Provide the (X, Y) coordinate of the cell's center where the given text is located.  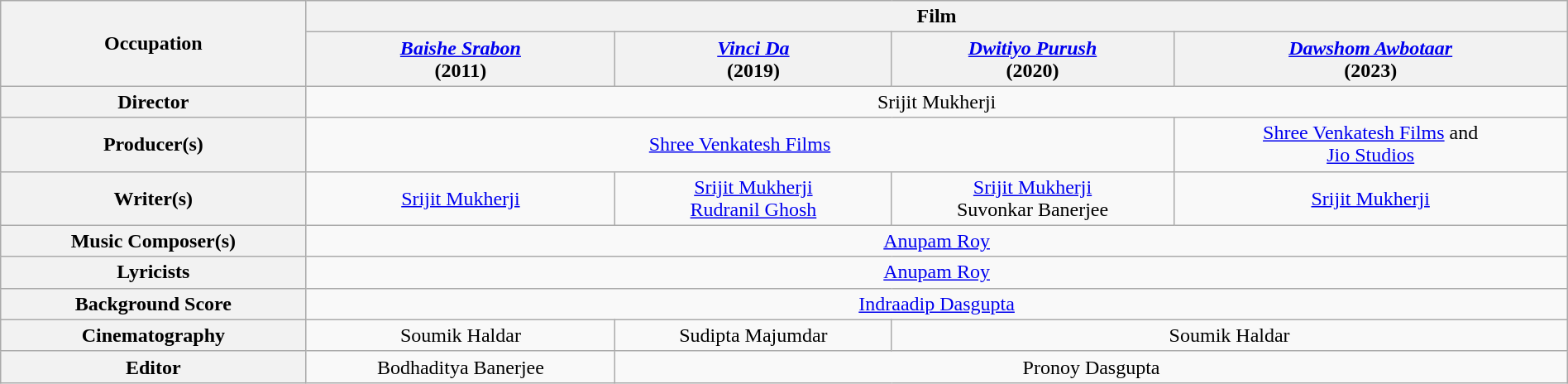
Sudipta Majumdar (753, 335)
Dawshom Awbotaar(2023) (1370, 60)
Film (936, 17)
Producer(s) (154, 144)
Srijit Mukherji Rudranil Ghosh (753, 199)
Writer(s) (154, 199)
Shree Venkatesh Films and Jio Studios (1370, 144)
Cinematography (154, 335)
Pronoy Dasgupta (1092, 367)
Director (154, 102)
Background Score (154, 304)
Music Composer(s) (154, 241)
Srijit Mukherji Suvonkar Banerjee (1032, 199)
Dwitiyo Purush(2020) (1032, 60)
Lyricists (154, 272)
Indraadip Dasgupta (936, 304)
Baishe Srabon (2011) (461, 60)
Shree Venkatesh Films (739, 144)
Occupation (154, 43)
Editor (154, 367)
Vinci Da (2019) (753, 60)
Bodhaditya Banerjee (461, 367)
